Extract the (X, Y) coordinate from the center of the cell holding the provided text.  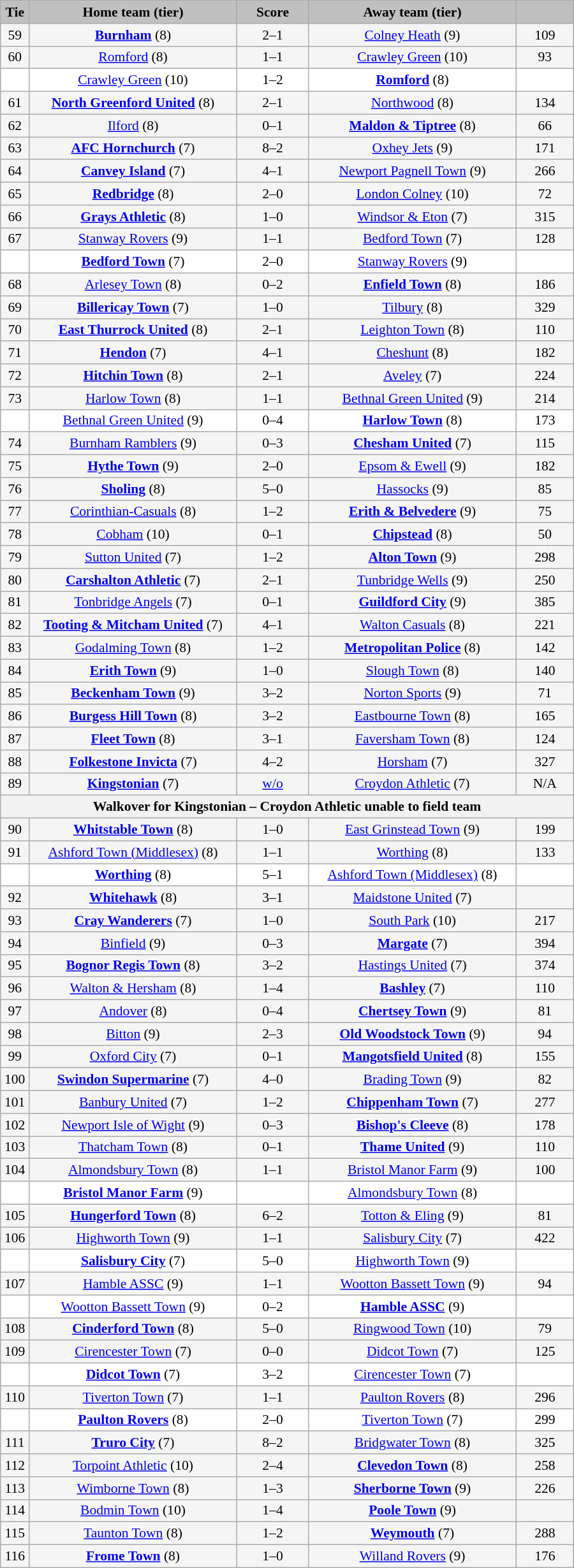
155 (545, 1057)
Old Woodstock Town (9) (413, 1034)
315 (545, 217)
78 (15, 535)
Oxford City (7) (133, 1057)
Cobham (10) (133, 535)
83 (15, 648)
East Thurrock United (8) (133, 330)
Guildford City (9) (413, 602)
Binfield (9) (133, 943)
Hythe Town (9) (133, 467)
298 (545, 557)
Alton Town (9) (413, 557)
Cray Wanderers (7) (133, 920)
226 (545, 1488)
4–0 (272, 1080)
394 (545, 943)
5–1 (272, 875)
73 (15, 398)
Canvey Island (7) (133, 171)
142 (545, 648)
London Colney (10) (413, 194)
Tooting & Mitcham United (7) (133, 625)
Tonbridge Angels (7) (133, 602)
277 (545, 1102)
Metropolitan Police (8) (413, 648)
165 (545, 716)
Chippenham Town (7) (413, 1102)
Brading Town (9) (413, 1080)
Oxhey Jets (9) (413, 149)
Ilford (8) (133, 126)
Hassocks (9) (413, 489)
103 (15, 1147)
104 (15, 1170)
92 (15, 898)
AFC Hornchurch (7) (133, 149)
113 (15, 1488)
North Greenford United (8) (133, 103)
101 (15, 1102)
64 (15, 171)
Norton Sports (9) (413, 693)
77 (15, 512)
Colney Heath (9) (413, 35)
Torpoint Athletic (10) (133, 1465)
Hitchin Town (8) (133, 375)
Windsor & Eton (7) (413, 217)
Burgess Hill Town (8) (133, 716)
186 (545, 285)
Totton & Eling (9) (413, 1216)
70 (15, 330)
Walkover for Kingstonian – Croydon Athletic unable to field team (287, 807)
Swindon Supermarine (7) (133, 1080)
Whitehawk (8) (133, 898)
Horsham (7) (413, 762)
61 (15, 103)
Poole Town (9) (413, 1511)
Thame United (9) (413, 1147)
Faversham Town (8) (413, 739)
133 (545, 852)
N/A (545, 784)
74 (15, 444)
Taunton Town (8) (133, 1534)
Slough Town (8) (413, 671)
Score (272, 12)
Kingstonian (7) (133, 784)
Bashley (7) (413, 989)
2–3 (272, 1034)
134 (545, 103)
0–0 (272, 1352)
84 (15, 671)
Erith Town (9) (133, 671)
Home team (tier) (133, 12)
6–2 (272, 1216)
374 (545, 966)
60 (15, 57)
89 (15, 784)
Away team (tier) (413, 12)
65 (15, 194)
Grays Athletic (8) (133, 217)
Chertsey Town (9) (413, 1012)
Bognor Regis Town (8) (133, 966)
199 (545, 830)
69 (15, 307)
Newport Pagnell Town (9) (413, 171)
178 (545, 1125)
Croydon Athletic (7) (413, 784)
Carshalton Athletic (7) (133, 580)
422 (545, 1238)
99 (15, 1057)
Wimborne Town (8) (133, 1488)
Banbury United (7) (133, 1102)
Walton Casuals (8) (413, 625)
Sutton United (7) (133, 557)
296 (545, 1397)
Fleet Town (8) (133, 739)
Whitstable Town (8) (133, 830)
68 (15, 285)
Walton & Hersham (8) (133, 989)
Enfield Town (8) (413, 285)
125 (545, 1352)
176 (545, 1557)
Burnham (8) (133, 35)
Burnham Ramblers (9) (133, 444)
Chipstead (8) (413, 535)
59 (15, 35)
Hastings United (7) (413, 966)
63 (15, 149)
Aveley (7) (413, 375)
Beckenham Town (9) (133, 693)
80 (15, 580)
140 (545, 671)
Bishop's Cleeve (8) (413, 1125)
88 (15, 762)
50 (545, 535)
Weymouth (7) (413, 1534)
258 (545, 1465)
87 (15, 739)
108 (15, 1329)
Margate (7) (413, 943)
105 (15, 1216)
102 (15, 1125)
Thatcham Town (8) (133, 1147)
Northwood (8) (413, 103)
327 (545, 762)
Bodmin Town (10) (133, 1511)
4–2 (272, 762)
Cheshunt (8) (413, 353)
288 (545, 1534)
224 (545, 375)
98 (15, 1034)
329 (545, 307)
Sherborne Town (9) (413, 1488)
214 (545, 398)
Willand Rovers (9) (413, 1557)
Leighton Town (8) (413, 330)
East Grinstead Town (9) (413, 830)
Maldon & Tiptree (8) (413, 126)
Andover (8) (133, 1012)
Truro City (7) (133, 1443)
Erith & Belvedere (9) (413, 512)
250 (545, 580)
Cinderford Town (8) (133, 1329)
128 (545, 239)
124 (545, 739)
Newport Isle of Wight (9) (133, 1125)
114 (15, 1511)
96 (15, 989)
w/o (272, 784)
67 (15, 239)
South Park (10) (413, 920)
Tie (15, 12)
Hungerford Town (8) (133, 1216)
Frome Town (8) (133, 1557)
171 (545, 149)
90 (15, 830)
299 (545, 1420)
107 (15, 1284)
217 (545, 920)
97 (15, 1012)
Ringwood Town (10) (413, 1329)
385 (545, 602)
Godalming Town (8) (133, 648)
Tilbury (8) (413, 307)
Bitton (9) (133, 1034)
Eastbourne Town (8) (413, 716)
2–4 (272, 1465)
95 (15, 966)
106 (15, 1238)
Corinthian-Casuals (8) (133, 512)
Epsom & Ewell (9) (413, 467)
Tunbridge Wells (9) (413, 580)
112 (15, 1465)
76 (15, 489)
Arlesey Town (8) (133, 285)
116 (15, 1557)
Chesham United (7) (413, 444)
Maidstone United (7) (413, 898)
Billericay Town (7) (133, 307)
Bridgwater Town (8) (413, 1443)
221 (545, 625)
266 (545, 171)
173 (545, 421)
62 (15, 126)
Hendon (7) (133, 353)
Mangotsfield United (8) (413, 1057)
86 (15, 716)
Clevedon Town (8) (413, 1465)
1–3 (272, 1488)
91 (15, 852)
Sholing (8) (133, 489)
Folkestone Invicta (7) (133, 762)
111 (15, 1443)
325 (545, 1443)
Redbridge (8) (133, 194)
